Pinpoint the cell where the given text exists, returning its (x, y) midpoint coordinate. 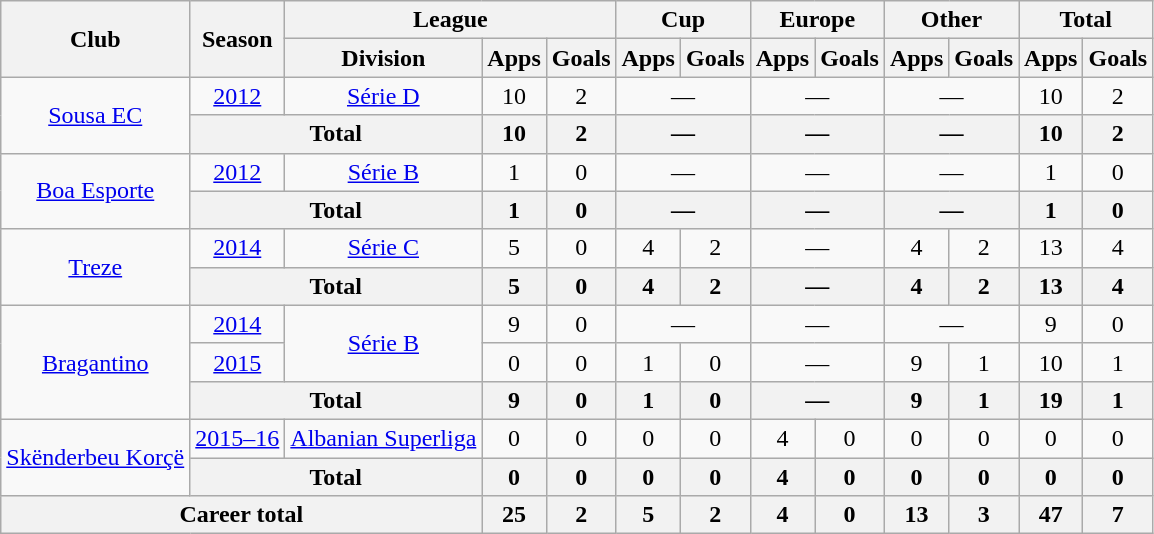
Sousa EC (96, 115)
7 (1118, 515)
Skënderbeu Korçë (96, 457)
League (450, 20)
Season (238, 39)
Série C (384, 248)
Europe (817, 20)
Série D (384, 96)
Treze (96, 267)
Division (384, 58)
Other (951, 20)
47 (1051, 515)
Club (96, 39)
2015–16 (238, 438)
Cup (683, 20)
Bragantino (96, 362)
Albanian Superliga (384, 438)
3 (984, 515)
Career total (242, 515)
Boa Esporte (96, 191)
19 (1051, 400)
2015 (238, 362)
25 (514, 515)
